Pinpoint the cell where the given text exists, returning its (X, Y) midpoint coordinate. 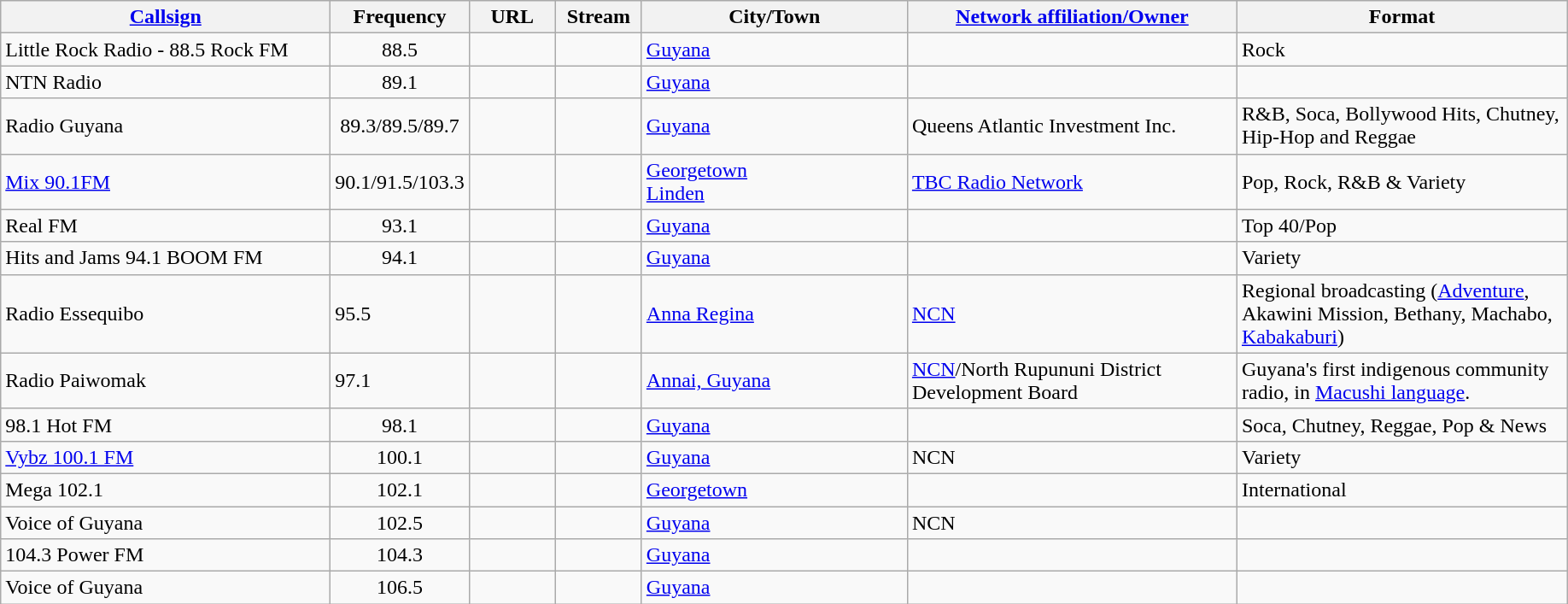
Regional broadcasting (Adventure, Akawini Mission, Bethany, Machabo, Kabakaburi) (1401, 314)
NTN Radio (166, 82)
R&B, Soca, Bollywood Hits, Chutney, Hip-Hop and Reggae (1401, 126)
98.1 (400, 425)
104.3 Power FM (166, 555)
Anna Regina (774, 314)
Guyana's first indigenous community radio, in Macushi language. (1401, 381)
Real FM (166, 226)
Rock (1401, 50)
89.3/89.5/89.7 (400, 126)
NCN/North Rupununi District Development Board (1072, 381)
106.5 (400, 588)
Vybz 100.1 FM (166, 457)
Frequency (400, 17)
Annai, Guyana (774, 381)
Radio Guyana (166, 126)
Mix 90.1FM (166, 181)
Stream (598, 17)
89.1 (400, 82)
100.1 (400, 457)
URL (512, 17)
Georgetown (774, 490)
Network affiliation/Owner (1072, 17)
98.1 Hot FM (166, 425)
104.3 (400, 555)
Mega 102.1 (166, 490)
Queens Atlantic Investment Inc. (1072, 126)
Callsign (166, 17)
Hits and Jams 94.1 BOOM FM (166, 258)
97.1 (400, 381)
88.5 (400, 50)
93.1 (400, 226)
International (1401, 490)
Little Rock Radio - 88.5 Rock FM (166, 50)
94.1 (400, 258)
TBC Radio Network (1072, 181)
Pop, Rock, R&B & Variety (1401, 181)
Soca, Chutney, Reggae, Pop & News (1401, 425)
GeorgetownLinden (774, 181)
102.1 (400, 490)
Radio Paiwomak (166, 381)
95.5 (400, 314)
102.5 (400, 522)
Radio Essequibo (166, 314)
City/Town (774, 17)
Format (1401, 17)
Top 40/Pop (1401, 226)
90.1/91.5/103.3 (400, 181)
